Return the (X, Y) coordinate for the center point of the cell that contains the specified text.  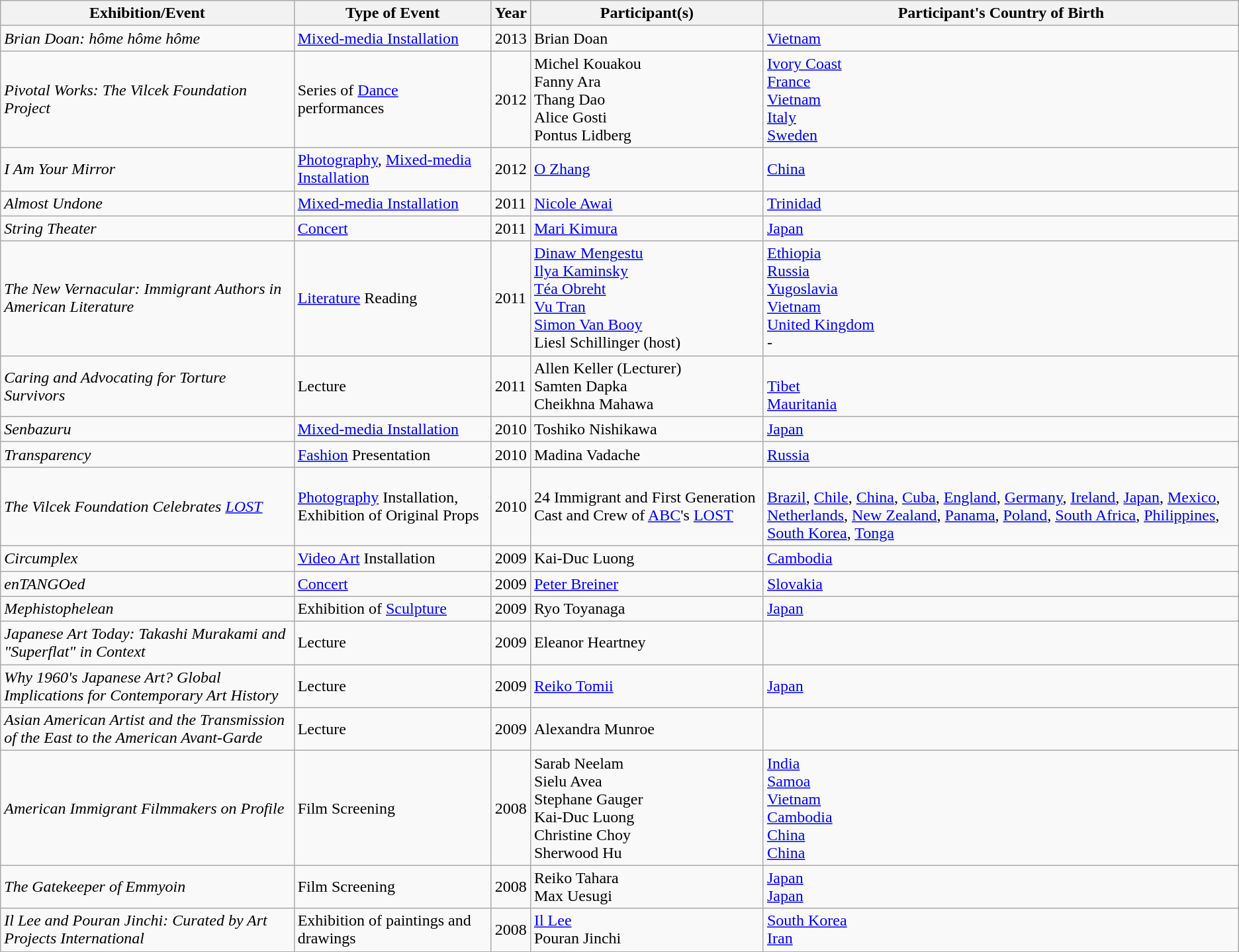
Transparency (147, 454)
Caring and Advocating for Torture Survivors (147, 386)
Exhibition of paintings and drawings (392, 929)
Asian American Artist and the Transmission of the East to the American Avant-Garde (147, 730)
Fashion Presentation (392, 454)
Il Lee and Pouran Jinchi: Curated by Art Projects International (147, 929)
Brian Doan: hôme hôme hôme (147, 38)
Reiko TaharaMax Uesugi (647, 887)
Almost Undone (147, 203)
Ivory CoastFranceVietnamItalySweden (1001, 99)
The New Vernacular: Immigrant Authors in American Literature (147, 298)
IndiaSamoaVietnamCambodiaChinaChina (1001, 808)
Michel KouakouFanny AraThang DaoAlice GostiPontus Lidberg (647, 99)
South KoreaIran (1001, 929)
Senbazuru (147, 429)
Type of Event (392, 13)
Sarab NeelamSielu AveaStephane GaugerKai-Duc LuongChristine ChoySherwood Hu (647, 808)
Trinidad (1001, 203)
Cambodia (1001, 558)
Eleanor Heartney (647, 643)
2013 (511, 38)
String Theater (147, 228)
Ryo Toyanaga (647, 609)
TibetMauritania (1001, 386)
Kai-Duc Luong (647, 558)
Il LeePouran Jinchi (647, 929)
EthiopiaRussiaYugoslaviaVietnamUnited Kingdom- (1001, 298)
Participant's Country of Birth (1001, 13)
Dinaw MengestuIlya KaminskyTéa ObrehtVu Tran Simon Van BooyLiesl Schillinger (host) (647, 298)
Mephistophelean (147, 609)
Mari Kimura (647, 228)
JapanJapan (1001, 887)
Madina Vadache (647, 454)
Toshiko Nishikawa (647, 429)
Pivotal Works: The Vilcek Foundation Project (147, 99)
Reiko Tomii (647, 686)
Why 1960's Japanese Art? Global Implications for Contemporary Art History (147, 686)
Video Art Installation (392, 558)
O Zhang (647, 169)
The Vilcek Foundation Celebrates LOST (147, 506)
enTANGOed (147, 583)
Circumplex (147, 558)
Vietnam (1001, 38)
Photography Installation, Exhibition of Original Props (392, 506)
Peter Breiner (647, 583)
Photography, Mixed-media Installation (392, 169)
I Am Your Mirror (147, 169)
Russia (1001, 454)
Brian Doan (647, 38)
Series of Dance performances (392, 99)
Japanese Art Today: Takashi Murakami and "Superflat" in Context (147, 643)
Exhibition/Event (147, 13)
Allen Keller (Lecturer)Samten DapkaCheikhna Mahawa (647, 386)
Exhibition of Sculpture (392, 609)
Alexandra Munroe (647, 730)
Literature Reading (392, 298)
The Gatekeeper of Emmyoin (147, 887)
Slovakia (1001, 583)
Nicole Awai (647, 203)
Participant(s) (647, 13)
China (1001, 169)
24 Immigrant and First Generation Cast and Crew of ABC's LOST (647, 506)
American Immigrant Filmmakers on Profile (147, 808)
Year (511, 13)
